Extract the [x, y] coordinate from the center of the cell holding the provided text.  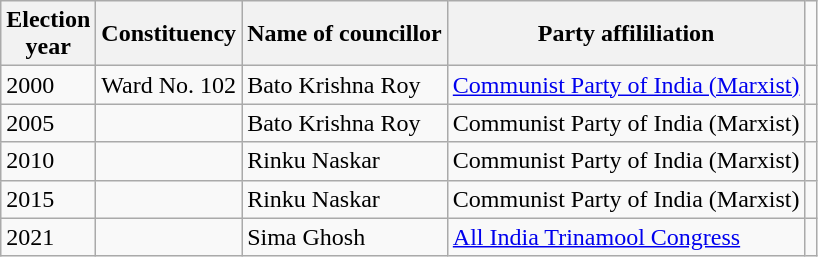
2000 [48, 85]
Constituency [169, 34]
Party affililiation [626, 34]
2015 [48, 199]
2010 [48, 161]
Election year [48, 34]
All India Trinamool Congress [626, 237]
Name of councillor [345, 34]
Ward No. 102 [169, 85]
2021 [48, 237]
2005 [48, 123]
Sima Ghosh [345, 237]
